Return the (x, y) coordinate for the center point of the cell that contains the specified text.  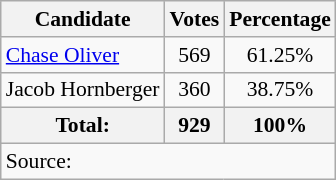
Candidate (83, 19)
Source: (168, 162)
569 (195, 55)
360 (195, 90)
Jacob Hornberger (83, 90)
Percentage (280, 19)
929 (195, 126)
Chase Oliver (83, 55)
100% (280, 126)
38.75% (280, 90)
Total: (83, 126)
Votes (195, 19)
61.25% (280, 55)
